Identify which cell holds the provided text, then report its (X, Y) central coordinate. 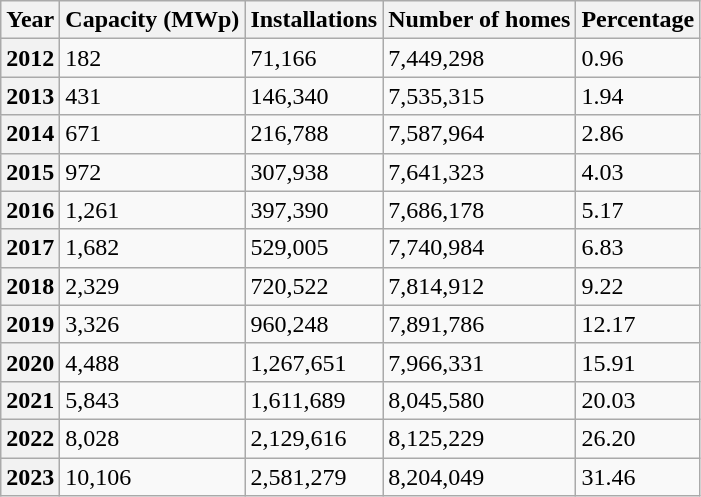
2017 (30, 248)
0.96 (638, 58)
397,390 (314, 210)
182 (152, 58)
7,535,315 (480, 96)
671 (152, 134)
Number of homes (480, 20)
2.86 (638, 134)
20.03 (638, 400)
2,329 (152, 286)
Percentage (638, 20)
3,326 (152, 324)
Installations (314, 20)
5.17 (638, 210)
2022 (30, 438)
1.94 (638, 96)
71,166 (314, 58)
2021 (30, 400)
Capacity (MWp) (152, 20)
7,966,331 (480, 362)
2,581,279 (314, 477)
8,028 (152, 438)
7,814,912 (480, 286)
2023 (30, 477)
2019 (30, 324)
2015 (30, 172)
12.17 (638, 324)
2018 (30, 286)
9.22 (638, 286)
7,891,786 (480, 324)
8,125,229 (480, 438)
2,129,616 (314, 438)
6.83 (638, 248)
720,522 (314, 286)
7,641,323 (480, 172)
529,005 (314, 248)
431 (152, 96)
26.20 (638, 438)
1,682 (152, 248)
31.46 (638, 477)
7,686,178 (480, 210)
1,267,651 (314, 362)
7,740,984 (480, 248)
216,788 (314, 134)
146,340 (314, 96)
15.91 (638, 362)
7,587,964 (480, 134)
960,248 (314, 324)
2012 (30, 58)
1,261 (152, 210)
7,449,298 (480, 58)
2016 (30, 210)
307,938 (314, 172)
2020 (30, 362)
972 (152, 172)
1,611,689 (314, 400)
Year (30, 20)
4.03 (638, 172)
5,843 (152, 400)
8,204,049 (480, 477)
2014 (30, 134)
2013 (30, 96)
10,106 (152, 477)
8,045,580 (480, 400)
4,488 (152, 362)
